For the text-containing cell, return its midpoint in [x, y] coordinate format. 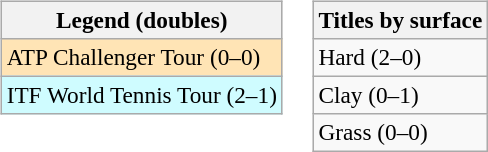
Grass (0–0) [400, 133]
ATP Challenger Tour (0–0) [142, 57]
Clay (0–1) [400, 95]
Titles by surface [400, 20]
Legend (doubles) [142, 20]
ITF World Tennis Tour (2–1) [142, 95]
Hard (2–0) [400, 57]
